Return the [x, y] coordinate for the center point of the cell that contains the specified text.  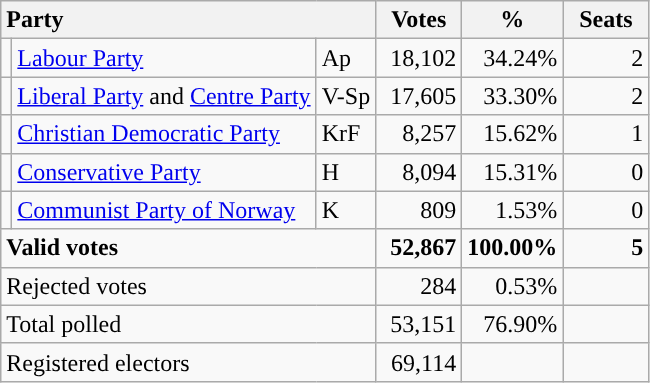
18,102 [419, 58]
Ap [346, 58]
69,114 [419, 362]
Valid votes [188, 248]
15.62% [512, 134]
H [346, 172]
Seats [606, 20]
Votes [419, 20]
Christian Democratic Party [164, 134]
0.53% [512, 286]
809 [419, 210]
Communist Party of Norway [164, 210]
53,151 [419, 324]
K [346, 210]
100.00% [512, 248]
52,867 [419, 248]
Total polled [188, 324]
1.53% [512, 210]
Party [188, 20]
KrF [346, 134]
17,605 [419, 96]
76.90% [512, 324]
Conservative Party [164, 172]
15.31% [512, 172]
8,094 [419, 172]
% [512, 20]
Liberal Party and Centre Party [164, 96]
Rejected votes [188, 286]
Registered electors [188, 362]
1 [606, 134]
V-Sp [346, 96]
284 [419, 286]
5 [606, 248]
33.30% [512, 96]
8,257 [419, 134]
34.24% [512, 58]
Labour Party [164, 58]
